Extract the (X, Y) coordinate from the center of the cell holding the provided text.  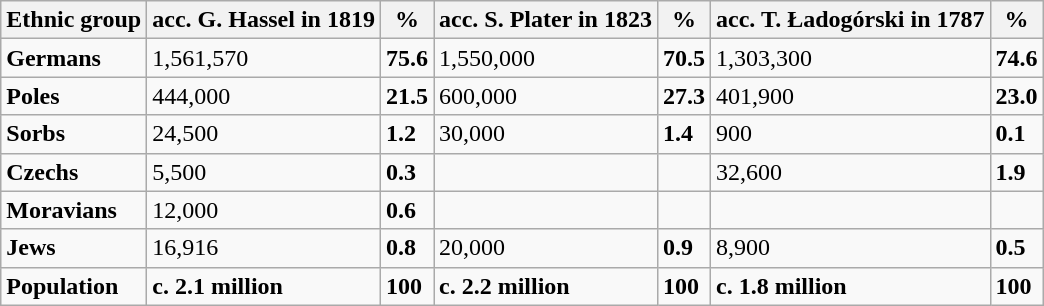
75.6 (406, 58)
20,000 (546, 248)
c. 1.8 million (851, 286)
1,303,300 (851, 58)
900 (851, 134)
27.3 (684, 96)
74.6 (1016, 58)
Sorbs (74, 134)
Ethnic group (74, 20)
0.9 (684, 248)
12,000 (264, 210)
0.3 (406, 172)
acc. G. Hassel in 1819 (264, 20)
1,561,570 (264, 58)
0.6 (406, 210)
acc. S. Plater in 1823 (546, 20)
5,500 (264, 172)
600,000 (546, 96)
16,916 (264, 248)
1.4 (684, 134)
Poles (74, 96)
24,500 (264, 134)
1,550,000 (546, 58)
30,000 (546, 134)
444,000 (264, 96)
Germans (74, 58)
Jews (74, 248)
0.5 (1016, 248)
Moravians (74, 210)
Population (74, 286)
32,600 (851, 172)
c. 2.2 million (546, 286)
21.5 (406, 96)
0.8 (406, 248)
1.2 (406, 134)
401,900 (851, 96)
70.5 (684, 58)
23.0 (1016, 96)
Czechs (74, 172)
8,900 (851, 248)
0.1 (1016, 134)
c. 2.1 million (264, 286)
acc. T. Ładogórski in 1787 (851, 20)
1.9 (1016, 172)
